Identify which cell holds the provided text, then report its [x, y] central coordinate. 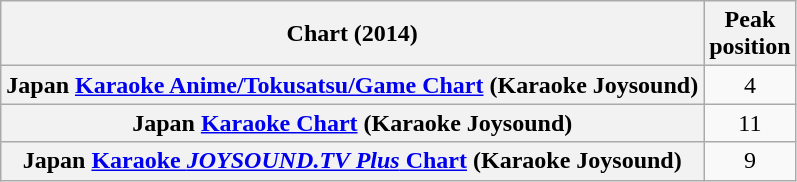
11 [750, 123]
4 [750, 85]
Chart (2014) [352, 34]
Japan Karaoke Chart (Karaoke Joysound) [352, 123]
Japan Karaoke Anime/Tokusatsu/Game Chart (Karaoke Joysound) [352, 85]
9 [750, 161]
Peakposition [750, 34]
Japan Karaoke JOYSOUND.TV Plus Chart (Karaoke Joysound) [352, 161]
